For the text-containing cell, return its midpoint in [x, y] coordinate format. 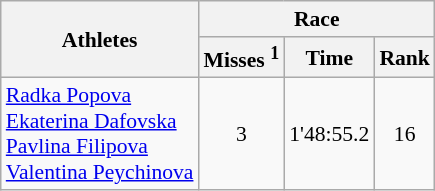
Race [317, 19]
Radka PopovaEkaterina DafovskaPavlina FilipovaValentina Peychinova [100, 134]
Rank [404, 58]
Athletes [100, 40]
Misses 1 [242, 58]
Time [329, 58]
16 [404, 134]
3 [242, 134]
1'48:55.2 [329, 134]
